From the cell containing the given text, extract its center point as [X, Y] coordinate. 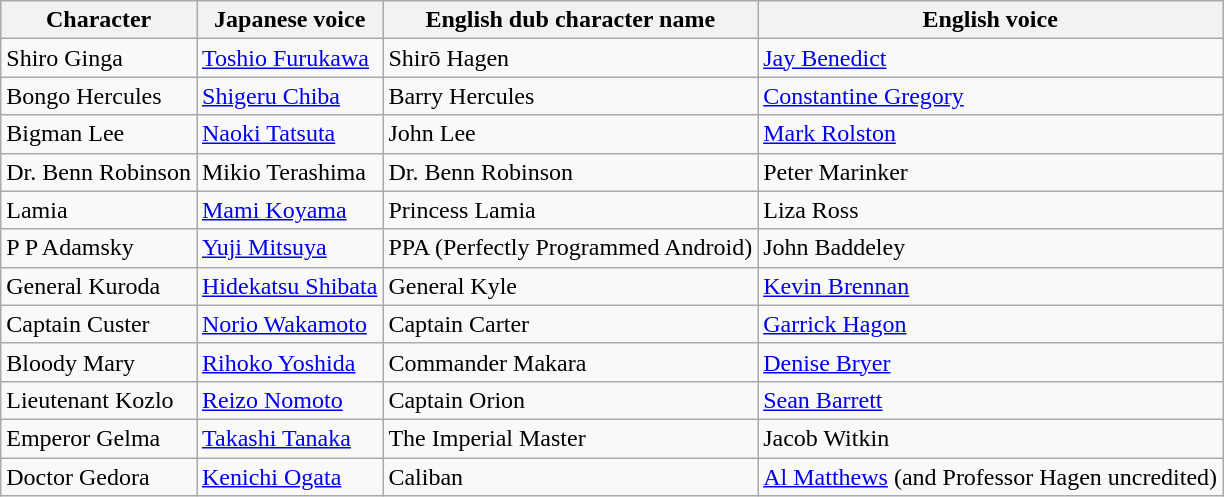
Liza Ross [990, 210]
Barry Hercules [570, 96]
Princess Lamia [570, 210]
Yuji Mitsuya [289, 248]
English voice [990, 20]
General Kyle [570, 286]
Takashi Tanaka [289, 438]
English dub character name [570, 20]
Bigman Lee [99, 134]
P P Adamsky [99, 248]
Shigeru Chiba [289, 96]
Norio Wakamoto [289, 324]
Denise Bryer [990, 362]
Garrick Hagon [990, 324]
Reizo Nomoto [289, 400]
Captain Custer [99, 324]
Kenichi Ogata [289, 477]
Shirō Hagen [570, 58]
Constantine Gregory [990, 96]
Mami Koyama [289, 210]
Toshio Furukawa [289, 58]
Bloody Mary [99, 362]
Caliban [570, 477]
Mikio Terashima [289, 172]
John Baddeley [990, 248]
The Imperial Master [570, 438]
Emperor Gelma [99, 438]
Jay Benedict [990, 58]
Bongo Hercules [99, 96]
Al Matthews (and Professor Hagen uncredited) [990, 477]
John Lee [570, 134]
Doctor Gedora [99, 477]
Lamia [99, 210]
Shiro Ginga [99, 58]
Rihoko Yoshida [289, 362]
Naoki Tatsuta [289, 134]
General Kuroda [99, 286]
PPA (Perfectly Programmed Android) [570, 248]
Captain Carter [570, 324]
Peter Marinker [990, 172]
Japanese voice [289, 20]
Lieutenant Kozlo [99, 400]
Sean Barrett [990, 400]
Kevin Brennan [990, 286]
Jacob Witkin [990, 438]
Captain Orion [570, 400]
Mark Rolston [990, 134]
Character [99, 20]
Commander Makara [570, 362]
Hidekatsu Shibata [289, 286]
